Locate the cell with the specified text and output its [x, y] center coordinate. 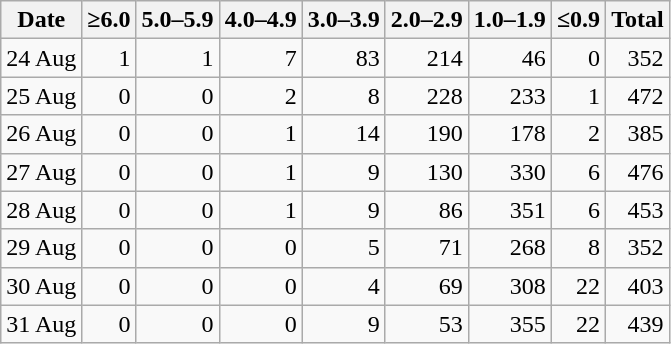
453 [638, 210]
3.0–3.9 [344, 20]
69 [426, 286]
31 Aug [42, 324]
Date [42, 20]
472 [638, 96]
233 [510, 96]
228 [426, 96]
29 Aug [42, 248]
2.0–2.9 [426, 20]
476 [638, 172]
308 [510, 286]
25 Aug [42, 96]
28 Aug [42, 210]
5.0–5.9 [178, 20]
≥6.0 [109, 20]
439 [638, 324]
46 [510, 58]
7 [260, 58]
≤0.9 [578, 20]
4.0–4.9 [260, 20]
27 Aug [42, 172]
330 [510, 172]
83 [344, 58]
14 [344, 134]
355 [510, 324]
1.0–1.9 [510, 20]
86 [426, 210]
130 [426, 172]
385 [638, 134]
24 Aug [42, 58]
351 [510, 210]
71 [426, 248]
268 [510, 248]
53 [426, 324]
403 [638, 286]
4 [344, 286]
5 [344, 248]
214 [426, 58]
190 [426, 134]
26 Aug [42, 134]
Total [638, 20]
30 Aug [42, 286]
178 [510, 134]
